Identify which cell holds the provided text, then report its (X, Y) central coordinate. 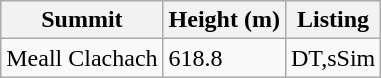
Height (m) (224, 20)
Meall Clachach (82, 58)
618.8 (224, 58)
DT,sSim (332, 58)
Listing (332, 20)
Summit (82, 20)
